Output the [X, Y] coordinate of the center of the cell containing the given text.  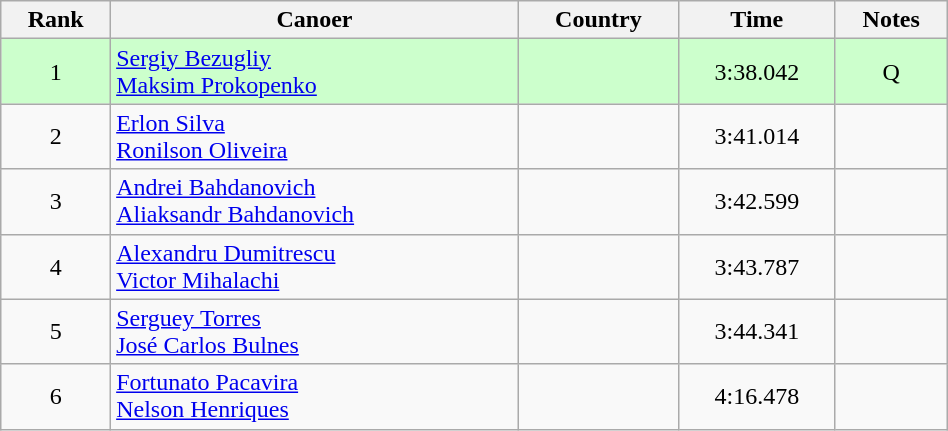
1 [56, 72]
3:44.341 [756, 332]
4 [56, 266]
Erlon SilvaRonilson Oliveira [315, 136]
Rank [56, 20]
6 [56, 396]
Alexandru DumitrescuVictor Mihalachi [315, 266]
3 [56, 202]
5 [56, 332]
Fortunato PacaviraNelson Henriques [315, 396]
3:41.014 [756, 136]
Q [891, 72]
3:38.042 [756, 72]
4:16.478 [756, 396]
2 [56, 136]
Canoer [315, 20]
Notes [891, 20]
Andrei BahdanovichAliaksandr Bahdanovich [315, 202]
Sergiy BezugliyMaksim Prokopenko [315, 72]
3:42.599 [756, 202]
Time [756, 20]
Serguey TorresJosé Carlos Bulnes [315, 332]
3:43.787 [756, 266]
Country [598, 20]
